For the text-containing cell, return its midpoint in [X, Y] coordinate format. 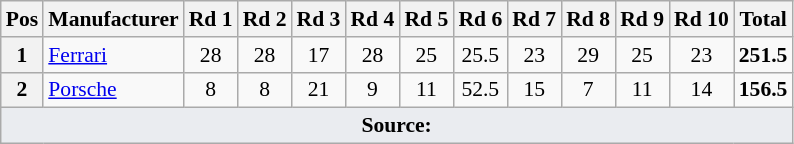
9 [372, 90]
Rd 8 [588, 19]
Rd 2 [265, 19]
Porsche [113, 90]
Rd 5 [426, 19]
21 [319, 90]
14 [702, 90]
17 [319, 55]
Total [764, 19]
Pos [22, 19]
Rd 1 [211, 19]
Source: [397, 126]
2 [22, 90]
52.5 [480, 90]
1 [22, 55]
15 [534, 90]
25.5 [480, 55]
Rd 6 [480, 19]
Rd 4 [372, 19]
251.5 [764, 55]
Ferrari [113, 55]
Rd 7 [534, 19]
7 [588, 90]
29 [588, 55]
Manufacturer [113, 19]
Rd 3 [319, 19]
Rd 10 [702, 19]
Rd 9 [642, 19]
156.5 [764, 90]
